From the cell containing the given text, extract its center point as [X, Y] coordinate. 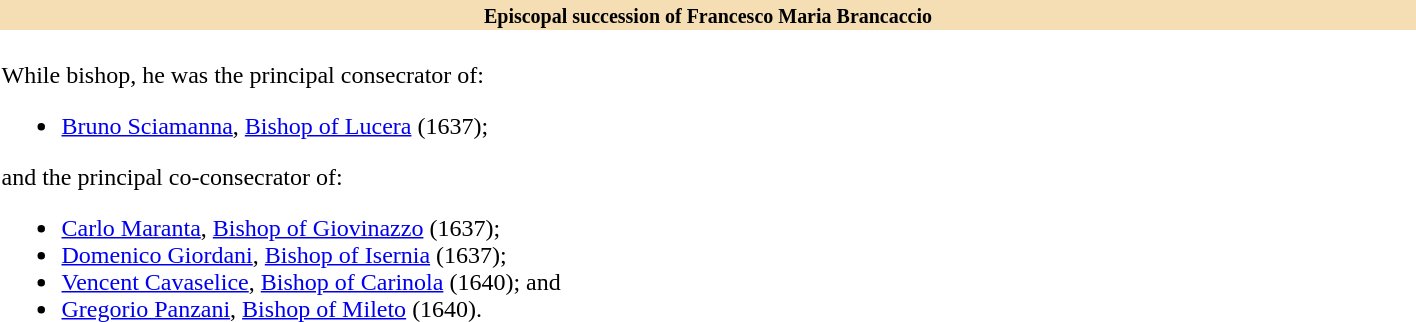
Episcopal succession of Francesco Maria Brancaccio [708, 15]
